From the cell containing the given text, extract its center point as [x, y] coordinate. 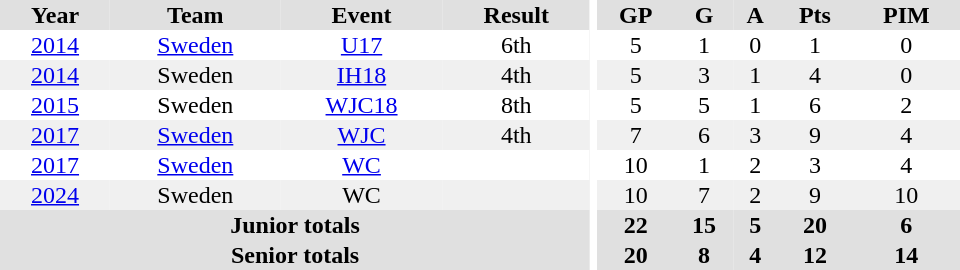
WJC [362, 135]
IH18 [362, 75]
Senior totals [295, 255]
Junior totals [295, 225]
U17 [362, 45]
Result [516, 15]
22 [636, 225]
2024 [55, 195]
8 [704, 255]
GP [636, 15]
Year [55, 15]
Team [196, 15]
14 [906, 255]
6th [516, 45]
15 [704, 225]
Pts [815, 15]
12 [815, 255]
G [704, 15]
PIM [906, 15]
Event [362, 15]
A [755, 15]
8th [516, 105]
2015 [55, 105]
WJC18 [362, 105]
